From the cell containing the given text, extract its center point as (X, Y) coordinate. 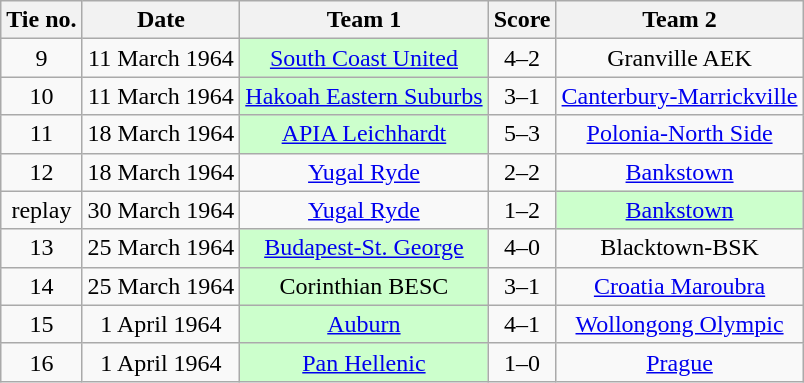
Canterbury-Marrickville (680, 96)
Croatia Maroubra (680, 286)
Auburn (364, 324)
Hakoah Eastern Suburbs (364, 96)
5–3 (522, 134)
Pan Hellenic (364, 362)
Team 1 (364, 20)
4–2 (522, 58)
APIA Leichhardt (364, 134)
1–0 (522, 362)
South Coast United (364, 58)
15 (42, 324)
Polonia-North Side (680, 134)
9 (42, 58)
16 (42, 362)
Tie no. (42, 20)
Budapest-St. George (364, 248)
13 (42, 248)
Granville AEK (680, 58)
30 March 1964 (161, 210)
10 (42, 96)
Date (161, 20)
Score (522, 20)
4–0 (522, 248)
Corinthian BESC (364, 286)
14 (42, 286)
Wollongong Olympic (680, 324)
11 (42, 134)
12 (42, 172)
Prague (680, 362)
4–1 (522, 324)
1–2 (522, 210)
Team 2 (680, 20)
Blacktown-BSK (680, 248)
2–2 (522, 172)
replay (42, 210)
